Scan for the cell matching the given text and deliver its [x, y] coordinate at center. 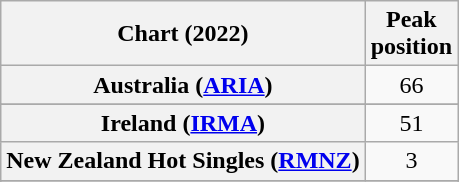
51 [411, 123]
Ireland (IRMA) [183, 123]
Chart (2022) [183, 34]
Australia (ARIA) [183, 85]
66 [411, 85]
3 [411, 161]
New Zealand Hot Singles (RMNZ) [183, 161]
Peakposition [411, 34]
